Scan for the cell matching the given text and deliver its (x, y) coordinate at center. 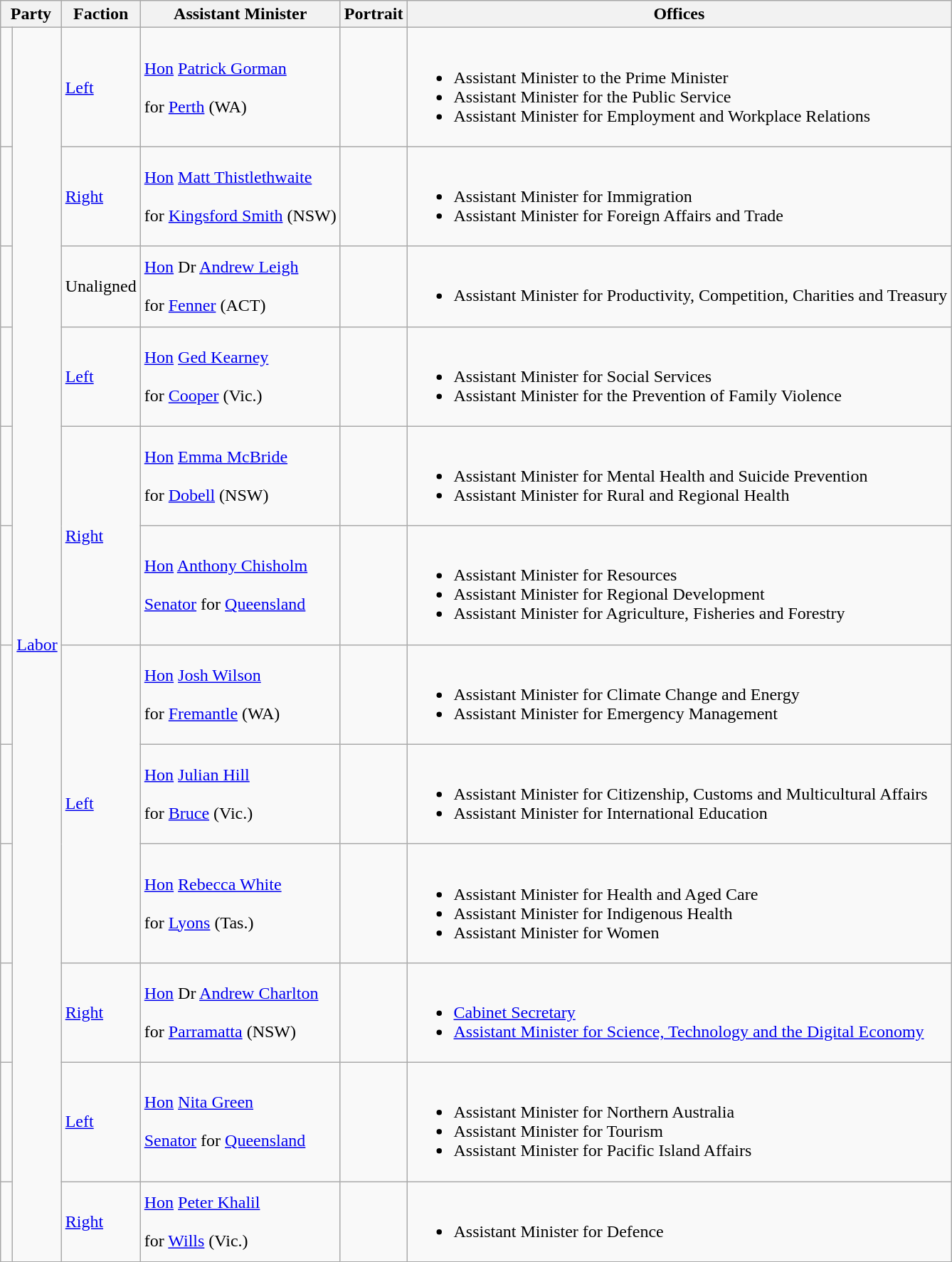
Cabinet SecretaryAssistant Minister for Science, Technology and the Digital Economy (679, 1012)
Assistant Minister for Productivity, Competition, Charities and Treasury (679, 286)
Hon Rebecca White for Lyons (Tas.) (240, 903)
Assistant Minister for ImmigrationAssistant Minister for Foreign Affairs and Trade (679, 196)
Assistant Minister for Health and Aged CareAssistant Minister for Indigenous HealthAssistant Minister for Women (679, 903)
Hon Josh Wilson for Fremantle (WA) (240, 694)
Hon Ged Kearney for Cooper (Vic.) (240, 376)
Party (31, 14)
Assistant Minister for Mental Health and Suicide PreventionAssistant Minister for Rural and Regional Health (679, 476)
Hon Matt Thistlethwaite for Kingsford Smith (NSW) (240, 196)
Assistant Minister (240, 14)
Hon Anthony ChisholmSenator for Queensland (240, 585)
Hon Julian Hill for Bruce (Vic.) (240, 794)
Hon Peter Khalil for Wills (Vic.) (240, 1221)
Hon Emma McBride for Dobell (NSW) (240, 476)
Hon Dr Andrew Leigh for Fenner (ACT) (240, 286)
Portrait (374, 14)
Hon Nita GreenSenator for Queensland (240, 1121)
Assistant Minister for ResourcesAssistant Minister for Regional DevelopmentAssistant Minister for Agriculture, Fisheries and Forestry (679, 585)
Assistant Minister for Northern AustraliaAssistant Minister for TourismAssistant Minister for Pacific Island Affairs (679, 1121)
Assistant Minister for Social ServicesAssistant Minister for the Prevention of Family Violence (679, 376)
Assistant Minister to the Prime MinisterAssistant Minister for the Public ServiceAssistant Minister for Employment and Workplace Relations (679, 87)
Assistant Minister for Climate Change and EnergyAssistant Minister for Emergency Management (679, 694)
Assistant Minister for Citizenship, Customs and Multicultural AffairsAssistant Minister for International Education (679, 794)
Assistant Minister for Defence (679, 1221)
Offices (679, 14)
Faction (101, 14)
Unaligned (101, 286)
Labor (37, 645)
Hon Patrick Gorman for Perth (WA) (240, 87)
Hon Dr Andrew Charlton for Parramatta (NSW) (240, 1012)
